Find where the given text appears and provide that cell's center as (x, y) coordinate. 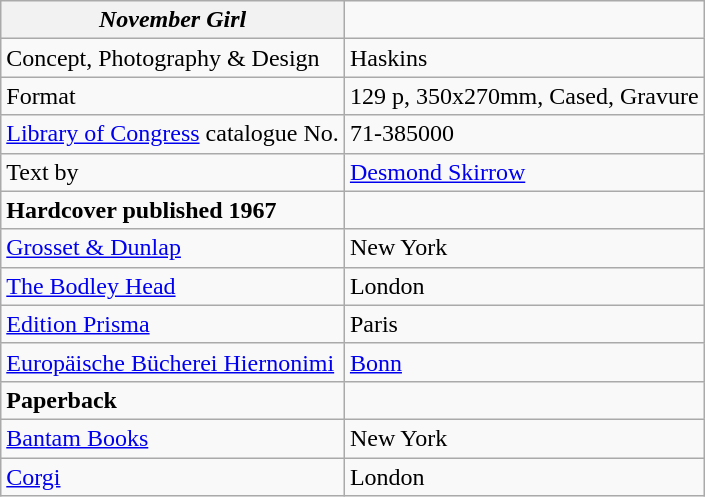
Europäische Bücherei Hiernonimi (173, 362)
November Girl (173, 20)
Corgi (173, 477)
Text by (173, 172)
Bantam Books (173, 438)
Library of Congress catalogue No. (173, 134)
Concept, Photography & Design (173, 58)
Desmond Skirrow (524, 172)
Haskins (524, 58)
Hardcover published 1967 (173, 210)
129 p, 350x270mm, Cased, Gravure (524, 96)
Paperback (173, 400)
71-385000 (524, 134)
Bonn (524, 362)
Paris (524, 324)
Edition Prisma (173, 324)
The Bodley Head (173, 286)
Format (173, 96)
Grosset & Dunlap (173, 248)
